Extract the [X, Y] coordinate from the center of the cell holding the provided text.  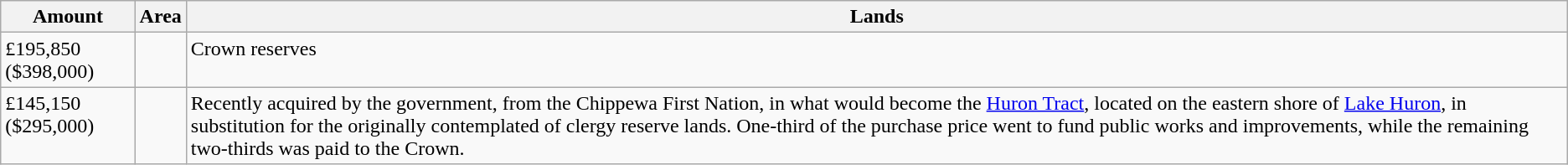
Area [161, 17]
£195,850 ($398,000) [68, 60]
Crown reserves [876, 60]
£145,150 ($295,000) [68, 126]
Lands [876, 17]
Amount [68, 17]
